Search for the cell housing the specified text and yield its [X, Y] center coordinate. 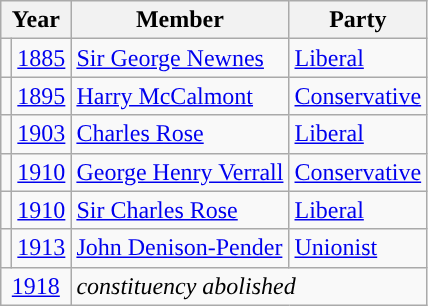
1885 [42, 58]
Unionist [358, 248]
Member [180, 20]
constituency abolished [249, 286]
Harry McCalmont [180, 96]
1918 [36, 286]
Year [36, 20]
Sir George Newnes [180, 58]
Party [358, 20]
1903 [42, 134]
1913 [42, 248]
George Henry Verrall [180, 172]
Charles Rose [180, 134]
John Denison-Pender [180, 248]
1895 [42, 96]
Sir Charles Rose [180, 210]
